Detect which cell encompasses the target text, then output its [x, y] center coordinate. 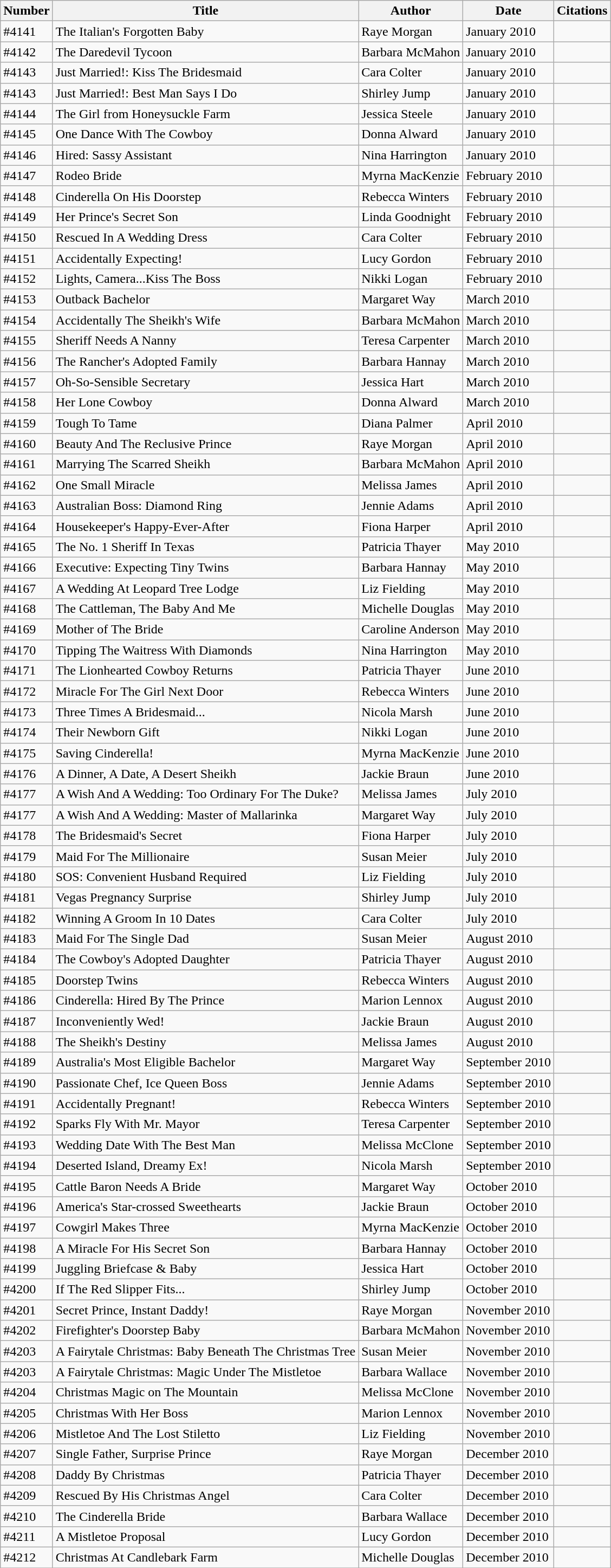
Title [206, 11]
A Mistletoe Proposal [206, 1537]
#4185 [27, 980]
Miracle For The Girl Next Door [206, 691]
#4206 [27, 1434]
Rodeo Bride [206, 176]
Tough To Tame [206, 423]
#4155 [27, 341]
#4154 [27, 320]
The Cowboy's Adopted Daughter [206, 960]
#4189 [27, 1062]
#4201 [27, 1310]
A Fairytale Christmas: Baby Beneath The Christmas Tree [206, 1351]
#4178 [27, 835]
#4190 [27, 1083]
Linda Goodnight [411, 217]
The No. 1 Sheriff In Texas [206, 547]
Doorstep Twins [206, 980]
Their Newborn Gift [206, 733]
#4212 [27, 1557]
#4162 [27, 485]
#4156 [27, 361]
Her Prince's Secret Son [206, 217]
A Dinner, A Date, A Desert Sheikh [206, 774]
#4180 [27, 877]
#4182 [27, 918]
#4168 [27, 609]
Maid For The Single Dad [206, 939]
#4159 [27, 423]
Executive: Expecting Tiny Twins [206, 567]
#4152 [27, 279]
Christmas At Candlebark Farm [206, 1557]
#4198 [27, 1248]
#4208 [27, 1475]
#4194 [27, 1165]
#4148 [27, 196]
The Sheikh's Destiny [206, 1042]
Vegas Pregnancy Surprise [206, 897]
The Bridesmaid's Secret [206, 835]
#4209 [27, 1495]
#4161 [27, 464]
#4150 [27, 237]
#4151 [27, 258]
Just Married!: Best Man Says I Do [206, 93]
#4195 [27, 1186]
One Dance With The Cowboy [206, 134]
The Cinderella Bride [206, 1516]
#4149 [27, 217]
Housekeeper's Happy-Ever-After [206, 526]
#4147 [27, 176]
Winning A Groom In 10 Dates [206, 918]
#4172 [27, 691]
#4176 [27, 774]
Christmas With Her Boss [206, 1413]
Maid For The Millionaire [206, 856]
Secret Prince, Instant Daddy! [206, 1310]
#4158 [27, 403]
A Wish And A Wedding: Too Ordinary For The Duke? [206, 794]
Cinderella On His Doorstep [206, 196]
Christmas Magic on The Mountain [206, 1392]
A Wedding At Leopard Tree Lodge [206, 588]
Single Father, Surprise Prince [206, 1454]
Rescued In A Wedding Dress [206, 237]
Saving Cinderella! [206, 753]
Daddy By Christmas [206, 1475]
Date [509, 11]
#4146 [27, 155]
#4173 [27, 712]
#4196 [27, 1207]
Wedding Date With The Best Man [206, 1145]
Sheriff Needs A Nanny [206, 341]
#4186 [27, 1001]
#4193 [27, 1145]
#4141 [27, 31]
#4191 [27, 1104]
#4145 [27, 134]
The Daredevil Tycoon [206, 52]
#4199 [27, 1269]
#4166 [27, 567]
Her Lone Cowboy [206, 403]
Sparks Fly With Mr. Mayor [206, 1124]
Jessica Steele [411, 114]
Juggling Briefcase & Baby [206, 1269]
Accidentally The Sheikh's Wife [206, 320]
Australia's Most Eligible Bachelor [206, 1062]
#4210 [27, 1516]
America's Star-crossed Sweethearts [206, 1207]
Tipping The Waitress With Diamonds [206, 650]
Oh-So-Sensible Secretary [206, 382]
#4181 [27, 897]
Accidentally Pregnant! [206, 1104]
Deserted Island, Dreamy Ex! [206, 1165]
#4157 [27, 382]
Mother of The Bride [206, 630]
#4183 [27, 939]
#4170 [27, 650]
The Lionhearted Cowboy Returns [206, 671]
Marrying The Scarred Sheikh [206, 464]
#4160 [27, 444]
Three Times A Bridesmaid... [206, 712]
#4211 [27, 1537]
The Girl from Honeysuckle Farm [206, 114]
Accidentally Expecting! [206, 258]
#4187 [27, 1021]
Cowgirl Makes Three [206, 1227]
Passionate Chef, Ice Queen Boss [206, 1083]
#4184 [27, 960]
Firefighter's Doorstep Baby [206, 1331]
#4202 [27, 1331]
#4153 [27, 300]
#4163 [27, 506]
#4197 [27, 1227]
Number [27, 11]
Australian Boss: Diamond Ring [206, 506]
#4188 [27, 1042]
#4179 [27, 856]
#4192 [27, 1124]
#4207 [27, 1454]
A Wish And A Wedding: Master of Mallarinka [206, 815]
The Cattleman, The Baby And Me [206, 609]
#4142 [27, 52]
Citations [582, 11]
Just Married!: Kiss The Bridesmaid [206, 73]
A Fairytale Christmas: Magic Under The Mistletoe [206, 1372]
Hired: Sassy Assistant [206, 155]
Rescued By His Christmas Angel [206, 1495]
#4174 [27, 733]
#4175 [27, 753]
SOS: Convenient Husband Required [206, 877]
#4144 [27, 114]
#4205 [27, 1413]
Author [411, 11]
A Miracle For His Secret Son [206, 1248]
Caroline Anderson [411, 630]
Mistletoe And The Lost Stiletto [206, 1434]
#4171 [27, 671]
#4164 [27, 526]
Lights, Camera...Kiss The Boss [206, 279]
Beauty And The Reclusive Prince [206, 444]
#4165 [27, 547]
#4204 [27, 1392]
Outback Bachelor [206, 300]
Inconveniently Wed! [206, 1021]
#4200 [27, 1290]
Cattle Baron Needs A Bride [206, 1186]
#4169 [27, 630]
One Small Miracle [206, 485]
If The Red Slipper Fits... [206, 1290]
Diana Palmer [411, 423]
The Rancher's Adopted Family [206, 361]
#4167 [27, 588]
Cinderella: Hired By The Prince [206, 1001]
The Italian's Forgotten Baby [206, 31]
